Pinpoint the cell where the given text exists, returning its [x, y] midpoint coordinate. 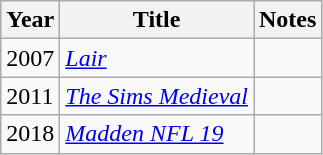
The Sims Medieval [157, 96]
Madden NFL 19 [157, 134]
2007 [30, 58]
2011 [30, 96]
Lair [157, 58]
Notes [288, 20]
Year [30, 20]
2018 [30, 134]
Title [157, 20]
